From the cell containing the given text, extract its center point as (x, y) coordinate. 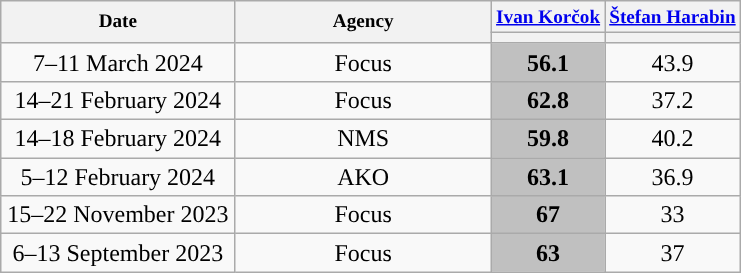
40.2 (673, 139)
14–21 February 2024 (118, 101)
AKO (364, 177)
56.1 (548, 62)
14–18 February 2024 (118, 139)
15–22 November 2023 (118, 215)
Štefan Harabin (673, 17)
Date (118, 22)
37 (673, 253)
33 (673, 215)
62.8 (548, 101)
Agency (364, 22)
37.2 (673, 101)
5–12 February 2024 (118, 177)
59.8 (548, 139)
63 (548, 253)
Ivan Korčok (548, 17)
6–13 September 2023 (118, 253)
36.9 (673, 177)
67 (548, 215)
NMS (364, 139)
43.9 (673, 62)
63.1 (548, 177)
7–11 March 2024 (118, 62)
